Determine the (x, y) coordinate at the center of the cell enclosing the given text.  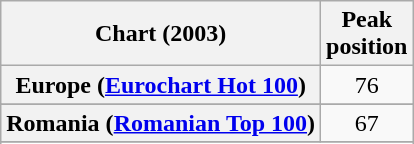
Peakposition (367, 34)
Europe (Eurochart Hot 100) (161, 85)
Chart (2003) (161, 34)
76 (367, 85)
67 (367, 123)
Romania (Romanian Top 100) (161, 123)
